Find where the given text appears and provide that cell's center as [X, Y] coordinate. 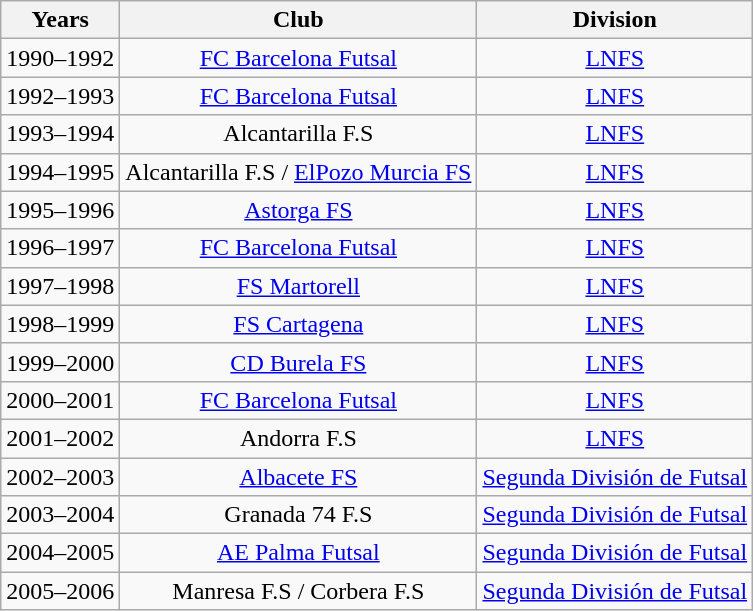
1990–1992 [60, 58]
1992–1993 [60, 96]
2004–2005 [60, 553]
1995–1996 [60, 210]
2002–2003 [60, 477]
Andorra F.S [298, 438]
Granada 74 F.S [298, 515]
1998–1999 [60, 324]
Astorga FS [298, 210]
1997–1998 [60, 286]
FS Martorell [298, 286]
2000–2001 [60, 400]
2001–2002 [60, 438]
FS Cartagena [298, 324]
CD Burela FS [298, 362]
Albacete FS [298, 477]
2003–2004 [60, 515]
AE Palma Futsal [298, 553]
Club [298, 20]
Manresa F.S / Corbera F.S [298, 591]
1994–1995 [60, 172]
Alcantarilla F.S / ElPozo Murcia FS [298, 172]
1993–1994 [60, 134]
1996–1997 [60, 248]
1999–2000 [60, 362]
Alcantarilla F.S [298, 134]
2005–2006 [60, 591]
Division [615, 20]
Years [60, 20]
